Extract the [X, Y] coordinate from the center of the cell holding the provided text.  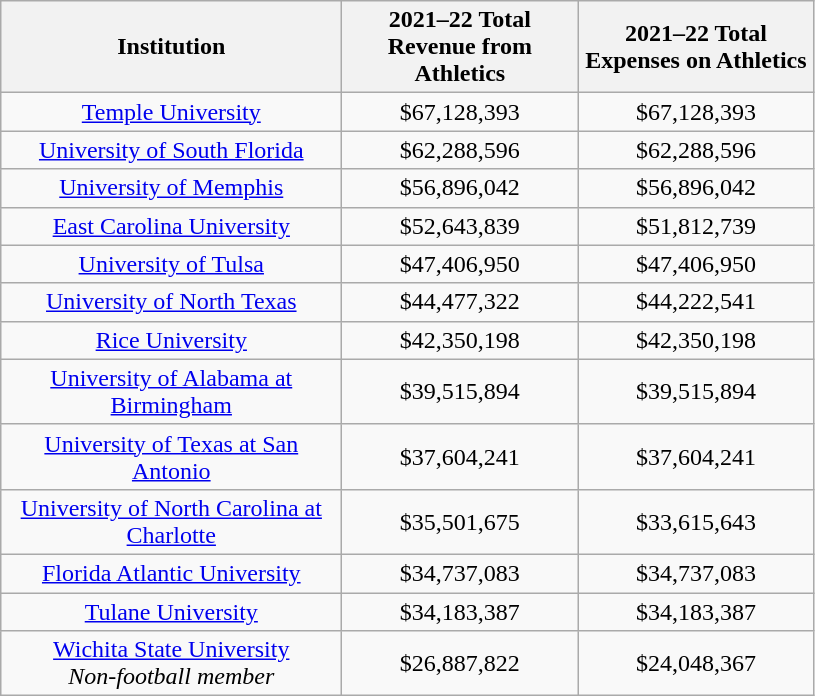
$52,643,839 [460, 226]
$24,048,367 [696, 664]
2021–22 Total Revenue from Athletics [460, 47]
University of Texas at San Antonio [172, 456]
University of Memphis [172, 188]
2021–22 Total Expenses on Athletics [696, 47]
University of North Carolina at Charlotte [172, 522]
Rice University [172, 340]
University of Tulsa [172, 264]
Florida Atlantic University [172, 573]
University of North Texas [172, 302]
$33,615,643 [696, 522]
University of Alabama at Birmingham [172, 392]
$35,501,675 [460, 522]
University of South Florida [172, 150]
$44,477,322 [460, 302]
East Carolina University [172, 226]
Institution [172, 47]
$51,812,739 [696, 226]
$44,222,541 [696, 302]
$26,887,822 [460, 664]
Wichita State UniversityNon-football member [172, 664]
Tulane University [172, 611]
Temple University [172, 112]
